Capture the cell that displays the provided text and extract its (X, Y) central coordinate. 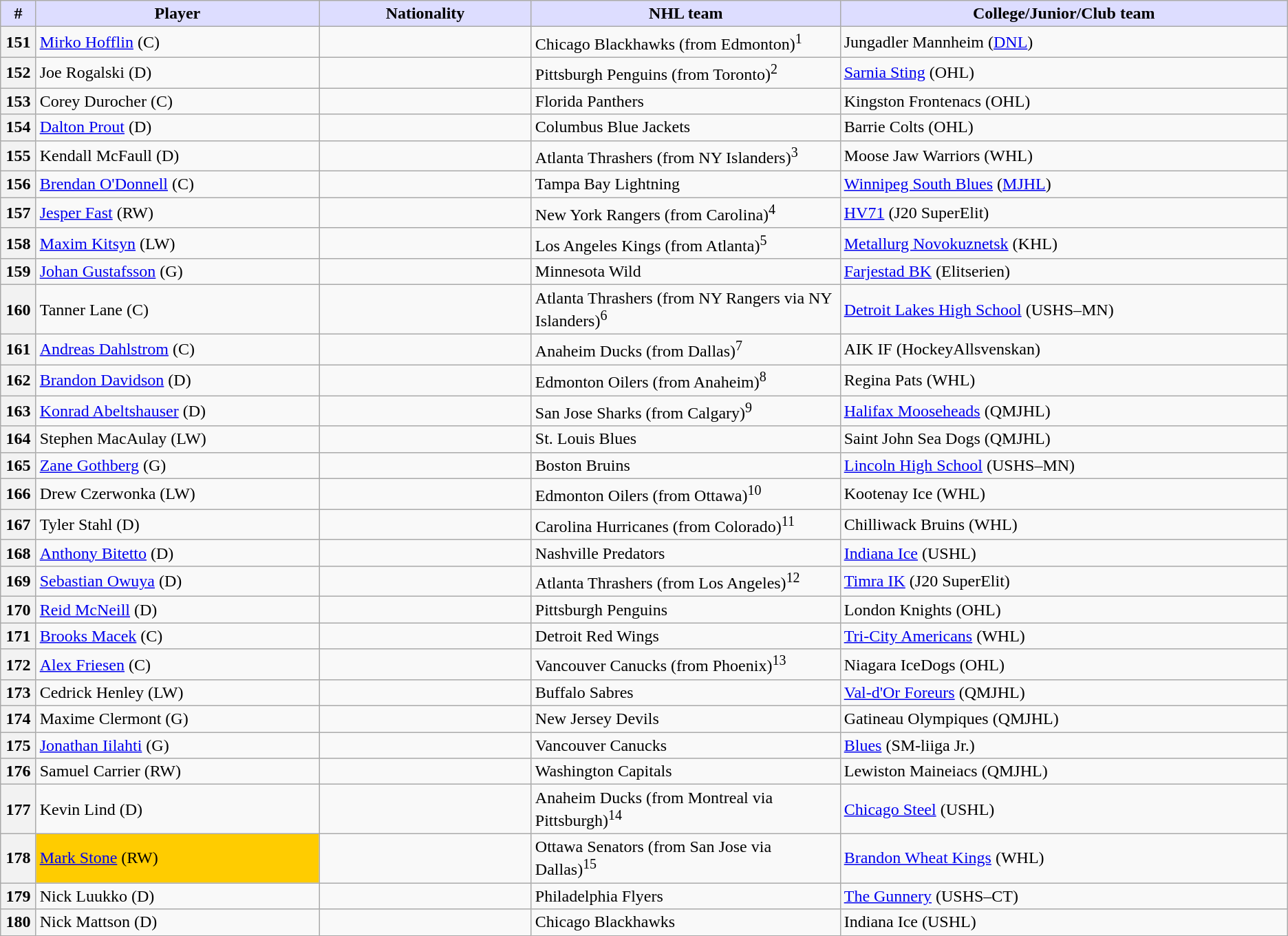
151 (18, 43)
154 (18, 127)
Kevin Lind (D) (178, 809)
Winnipeg South Blues (MJHL) (1064, 184)
Kendall McFaull (D) (178, 156)
Philadelphia Flyers (685, 896)
Washington Capitals (685, 772)
Regina Pats (WHL) (1064, 380)
153 (18, 101)
Joe Rogalski (D) (178, 73)
Boston Bruins (685, 465)
Maxim Kitsyn (LW) (178, 244)
Jungadler Mannheim (DNL) (1064, 43)
Anaheim Ducks (from Dallas)7 (685, 350)
Minnesota Wild (685, 272)
Chicago Blackhawks (685, 922)
Tyler Stahl (D) (178, 524)
Tanner Lane (C) (178, 310)
177 (18, 809)
HV71 (J20 SuperElit) (1064, 213)
166 (18, 494)
180 (18, 922)
Edmonton Oilers (from Anaheim)8 (685, 380)
St. Louis Blues (685, 439)
Saint John Sea Dogs (QMJHL) (1064, 439)
160 (18, 310)
Drew Czerwonka (LW) (178, 494)
# (18, 14)
Sebastian Owuya (D) (178, 581)
163 (18, 410)
New Jersey Devils (685, 719)
162 (18, 380)
Detroit Lakes High School (USHS–MN) (1064, 310)
Chilliwack Bruins (WHL) (1064, 524)
New York Rangers (from Carolina)4 (685, 213)
159 (18, 272)
Ottawa Senators (from San Jose via Dallas)15 (685, 858)
Nick Luukko (D) (178, 896)
Johan Gustafsson (G) (178, 272)
171 (18, 636)
Anaheim Ducks (from Montreal via Pittsburgh)14 (685, 809)
San Jose Sharks (from Calgary)9 (685, 410)
Lewiston Maineiacs (QMJHL) (1064, 772)
Los Angeles Kings (from Atlanta)5 (685, 244)
Timra IK (J20 SuperElit) (1064, 581)
165 (18, 465)
Florida Panthers (685, 101)
168 (18, 553)
Brendan O'Donnell (C) (178, 184)
Player (178, 14)
Brooks Macek (C) (178, 636)
Atlanta Thrashers (from Los Angeles)12 (685, 581)
179 (18, 896)
Edmonton Oilers (from Ottawa)10 (685, 494)
Nick Mattson (D) (178, 922)
152 (18, 73)
Zane Gothberg (G) (178, 465)
Niagara IceDogs (OHL) (1064, 665)
Alex Friesen (C) (178, 665)
Metallurg Novokuznetsk (KHL) (1064, 244)
Anthony Bitetto (D) (178, 553)
Gatineau Olympiques (QMJHL) (1064, 719)
Kootenay Ice (WHL) (1064, 494)
173 (18, 693)
The Gunnery (USHS–CT) (1064, 896)
155 (18, 156)
Tampa Bay Lightning (685, 184)
NHL team (685, 14)
Maxime Clermont (G) (178, 719)
Samuel Carrier (RW) (178, 772)
172 (18, 665)
Brandon Davidson (D) (178, 380)
Tri-City Americans (WHL) (1064, 636)
Buffalo Sabres (685, 693)
178 (18, 858)
Halifax Mooseheads (QMJHL) (1064, 410)
Jonathan Iilahti (G) (178, 745)
158 (18, 244)
Corey Durocher (C) (178, 101)
Vancouver Canucks (685, 745)
Moose Jaw Warriors (WHL) (1064, 156)
Sarnia Sting (OHL) (1064, 73)
Barrie Colts (OHL) (1064, 127)
Farjestad BK (Elitserien) (1064, 272)
169 (18, 581)
Pittsburgh Penguins (from Toronto)2 (685, 73)
Stephen MacAulay (LW) (178, 439)
157 (18, 213)
Nashville Predators (685, 553)
Atlanta Thrashers (from NY Islanders)3 (685, 156)
Kingston Frontenacs (OHL) (1064, 101)
Cedrick Henley (LW) (178, 693)
Chicago Blackhawks (from Edmonton)1 (685, 43)
Vancouver Canucks (from Phoenix)13 (685, 665)
Chicago Steel (USHL) (1064, 809)
176 (18, 772)
164 (18, 439)
Konrad Abeltshauser (D) (178, 410)
College/Junior/Club team (1064, 14)
156 (18, 184)
Jesper Fast (RW) (178, 213)
174 (18, 719)
Nationality (425, 14)
London Knights (OHL) (1064, 610)
167 (18, 524)
Mark Stone (RW) (178, 858)
Val-d'Or Foreurs (QMJHL) (1064, 693)
Carolina Hurricanes (from Colorado)11 (685, 524)
Reid McNeill (D) (178, 610)
Andreas Dahlstrom (C) (178, 350)
Atlanta Thrashers (from NY Rangers via NY Islanders)6 (685, 310)
Detroit Red Wings (685, 636)
Lincoln High School (USHS–MN) (1064, 465)
Columbus Blue Jackets (685, 127)
Mirko Hofflin (C) (178, 43)
170 (18, 610)
175 (18, 745)
AIK IF (HockeyAllsvenskan) (1064, 350)
Dalton Prout (D) (178, 127)
161 (18, 350)
Pittsburgh Penguins (685, 610)
Blues (SM-liiga Jr.) (1064, 745)
Brandon Wheat Kings (WHL) (1064, 858)
